Output the (X, Y) coordinate of the center of the cell containing the given text.  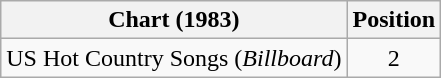
2 (394, 58)
US Hot Country Songs (Billboard) (174, 58)
Position (394, 20)
Chart (1983) (174, 20)
